Determine the [X, Y] coordinate at the center of the cell enclosing the given text.  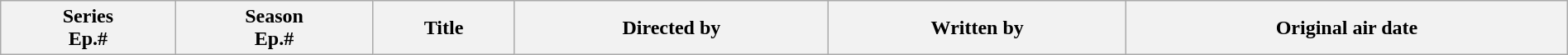
Directed by [672, 28]
Title [443, 28]
SeriesEp.# [88, 28]
SeasonEp.# [275, 28]
Written by [978, 28]
Original air date [1347, 28]
